For the text-containing cell, return its midpoint in (X, Y) coordinate format. 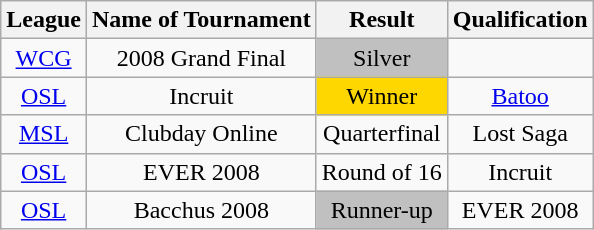
WCG (44, 58)
Round of 16 (382, 172)
Quarterfinal (382, 134)
Silver (382, 58)
Clubday Online (201, 134)
Bacchus 2008 (201, 210)
Name of Tournament (201, 20)
Lost Saga (520, 134)
Result (382, 20)
Winner (382, 96)
2008 Grand Final (201, 58)
League (44, 20)
Batoo (520, 96)
Qualification (520, 20)
MSL (44, 134)
Runner-up (382, 210)
